Scan for the cell matching the given text and deliver its [X, Y] coordinate at center. 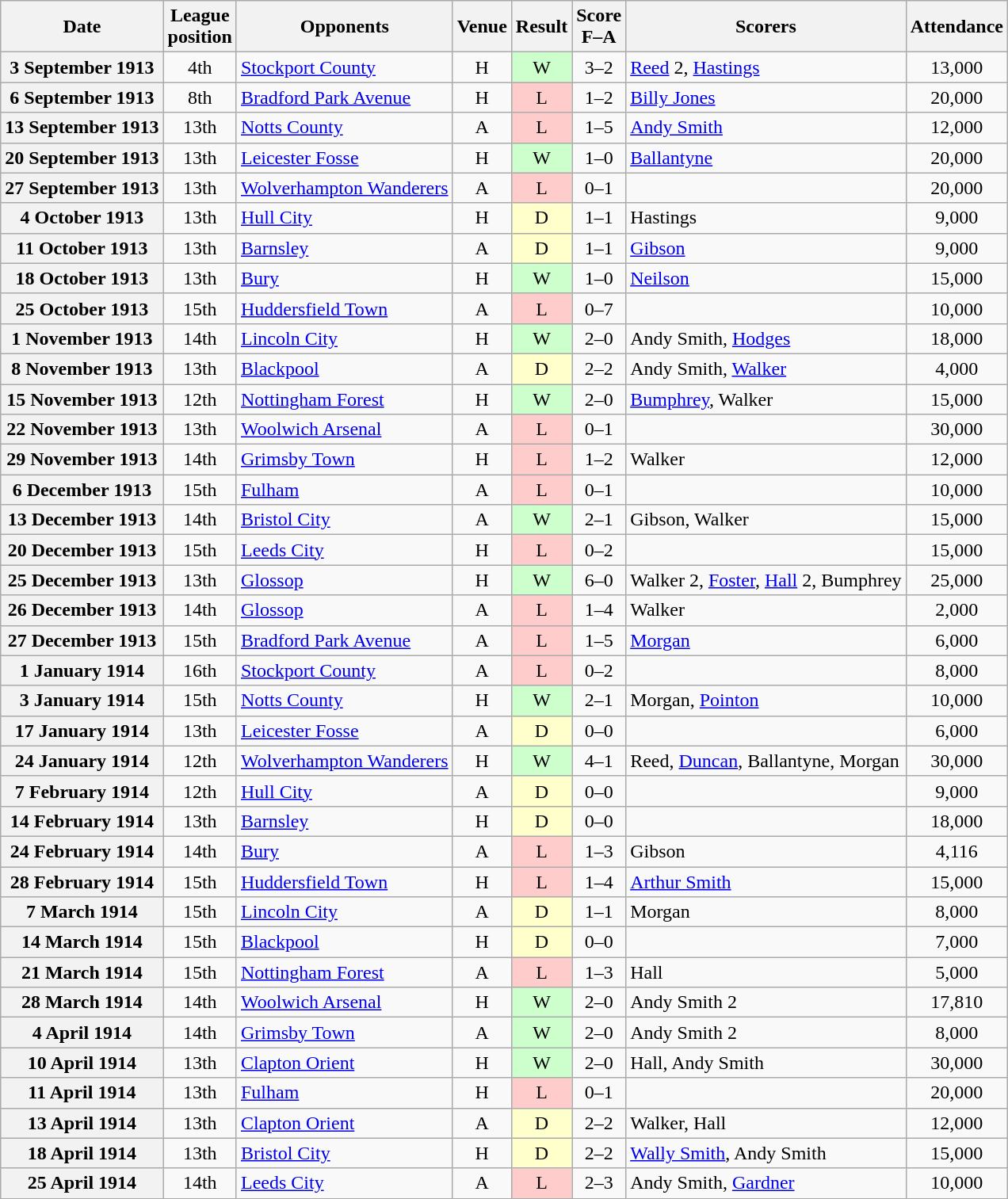
2–3 [599, 1183]
26 December 1913 [82, 610]
4th [200, 67]
Reed, Duncan, Ballantyne, Morgan [766, 761]
Walker, Hall [766, 1123]
18 April 1914 [82, 1153]
1 January 1914 [82, 670]
4,116 [956, 851]
20 September 1913 [82, 158]
Andy Smith, Gardner [766, 1183]
Date [82, 27]
Wally Smith, Andy Smith [766, 1153]
20 December 1913 [82, 550]
13,000 [956, 67]
Arthur Smith [766, 882]
Andy Smith, Hodges [766, 338]
13 April 1914 [82, 1123]
Opponents [344, 27]
Andy Smith [766, 128]
3 September 1913 [82, 67]
25 April 1914 [82, 1183]
8th [200, 97]
17 January 1914 [82, 731]
11 October 1913 [82, 248]
7,000 [956, 942]
Gibson, Walker [766, 520]
Scorers [766, 27]
14 February 1914 [82, 821]
2,000 [956, 610]
25,000 [956, 580]
14 March 1914 [82, 942]
Leagueposition [200, 27]
0–7 [599, 308]
3–2 [599, 67]
Neilson [766, 278]
27 December 1913 [82, 640]
Result [541, 27]
13 December 1913 [82, 520]
Bumphrey, Walker [766, 399]
6–0 [599, 580]
5,000 [956, 972]
18 October 1913 [82, 278]
8 November 1913 [82, 368]
4,000 [956, 368]
4 October 1913 [82, 218]
4 April 1914 [82, 1033]
24 February 1914 [82, 851]
Walker 2, Foster, Hall 2, Bumphrey [766, 580]
1 November 1913 [82, 338]
21 March 1914 [82, 972]
ScoreF–A [599, 27]
7 March 1914 [82, 912]
17,810 [956, 1002]
Ballantyne [766, 158]
Attendance [956, 27]
6 December 1913 [82, 490]
Billy Jones [766, 97]
29 November 1913 [82, 460]
Hall [766, 972]
15 November 1913 [82, 399]
16th [200, 670]
Venue [482, 27]
Hall, Andy Smith [766, 1063]
28 March 1914 [82, 1002]
4–1 [599, 761]
Morgan, Pointon [766, 701]
10 April 1914 [82, 1063]
24 January 1914 [82, 761]
Hastings [766, 218]
Andy Smith, Walker [766, 368]
27 September 1913 [82, 188]
22 November 1913 [82, 430]
11 April 1914 [82, 1093]
3 January 1914 [82, 701]
28 February 1914 [82, 882]
13 September 1913 [82, 128]
Reed 2, Hastings [766, 67]
7 February 1914 [82, 791]
6 September 1913 [82, 97]
25 December 1913 [82, 580]
25 October 1913 [82, 308]
